Find where the given text appears and provide that cell's center as [x, y] coordinate. 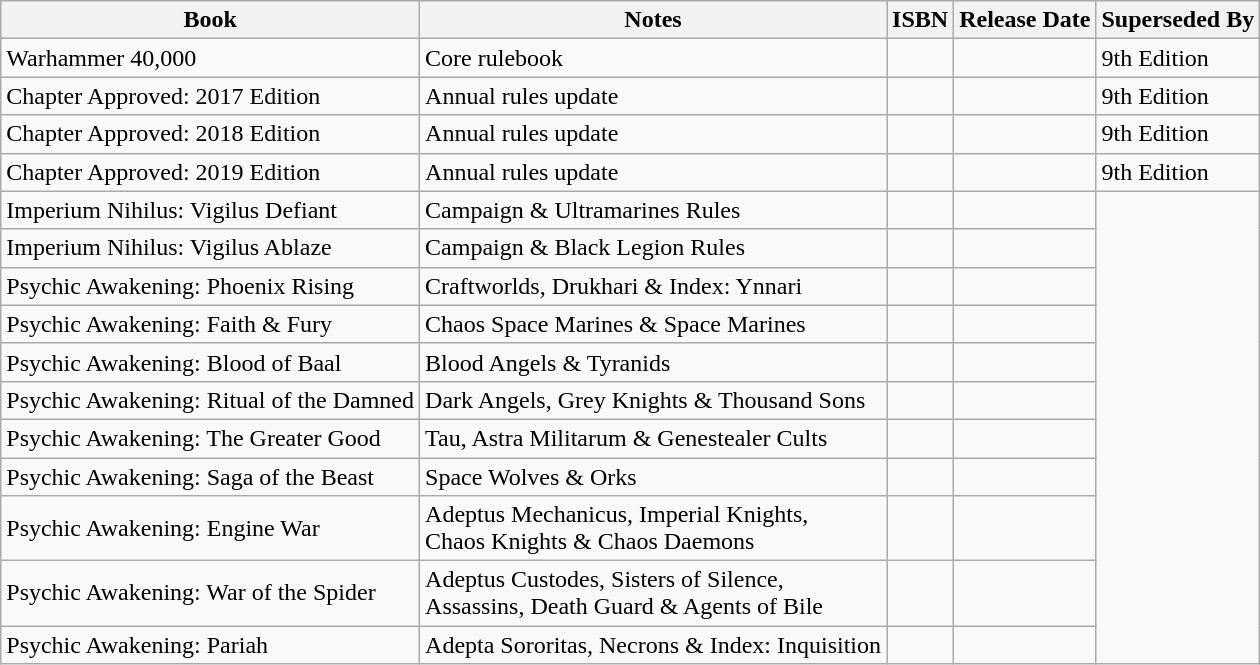
Dark Angels, Grey Knights & Thousand Sons [654, 400]
Chaos Space Marines & Space Marines [654, 324]
Core rulebook [654, 58]
Book [210, 20]
Psychic Awakening: Pariah [210, 645]
Release Date [1025, 20]
Space Wolves & Orks [654, 477]
Notes [654, 20]
Campaign & Ultramarines Rules [654, 210]
Psychic Awakening: The Greater Good [210, 438]
Psychic Awakening: Blood of Baal [210, 362]
Adeptus Custodes, Sisters of Silence, Assassins, Death Guard & Agents of Bile [654, 594]
Psychic Awakening: Phoenix Rising [210, 286]
Psychic Awakening: War of the Spider [210, 594]
Blood Angels & Tyranids [654, 362]
Imperium Nihilus: Vigilus Ablaze [210, 248]
Superseded By [1178, 20]
Imperium Nihilus: Vigilus Defiant [210, 210]
Psychic Awakening: Ritual of the Damned [210, 400]
Warhammer 40,000 [210, 58]
Campaign & Black Legion Rules [654, 248]
Adepta Sororitas, Necrons & Index: Inquisition [654, 645]
Adeptus Mechanicus, Imperial Knights, Chaos Knights & Chaos Daemons [654, 528]
Chapter Approved: 2017 Edition [210, 96]
Psychic Awakening: Saga of the Beast [210, 477]
Chapter Approved: 2019 Edition [210, 172]
Craftworlds, Drukhari & Index: Ynnari [654, 286]
Psychic Awakening: Faith & Fury [210, 324]
Tau, Astra Militarum & Genestealer Cults [654, 438]
Psychic Awakening: Engine War [210, 528]
Chapter Approved: 2018 Edition [210, 134]
ISBN [920, 20]
